Extract the [X, Y] coordinate from the center of the cell holding the provided text.  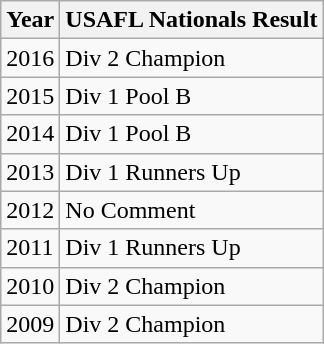
2009 [30, 324]
2013 [30, 172]
2014 [30, 134]
2012 [30, 210]
No Comment [192, 210]
2010 [30, 286]
2016 [30, 58]
2015 [30, 96]
Year [30, 20]
USAFL Nationals Result [192, 20]
2011 [30, 248]
